Provide the [x, y] coordinate of the cell's center where the given text is located.  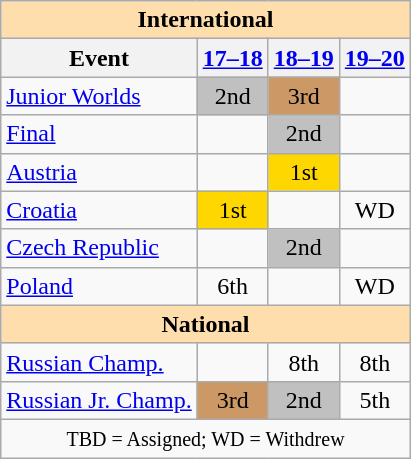
Junior Worlds [99, 96]
Russian Champ. [99, 362]
19–20 [374, 58]
17–18 [232, 58]
Austria [99, 172]
TBD = Assigned; WD = Withdrew [206, 438]
6th [232, 286]
Czech Republic [99, 248]
Poland [99, 286]
International [206, 20]
18–19 [304, 58]
Croatia [99, 210]
Event [99, 58]
5th [374, 400]
National [206, 324]
Russian Jr. Champ. [99, 400]
Final [99, 134]
